Determine the (X, Y) coordinate at the center of the cell enclosing the given text.  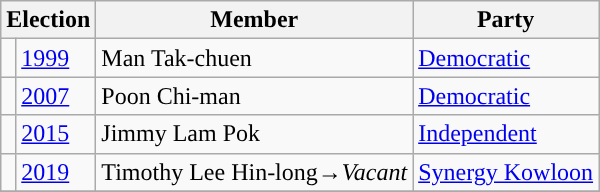
Jimmy Lam Pok (254, 134)
1999 (56, 58)
Party (506, 20)
2007 (56, 96)
Man Tak-chuen (254, 58)
Timothy Lee Hin-long→Vacant (254, 172)
Election (48, 20)
2019 (56, 172)
Poon Chi-man (254, 96)
Member (254, 20)
Synergy Kowloon (506, 172)
Independent (506, 134)
2015 (56, 134)
